Identify which cell holds the provided text, then report its (X, Y) central coordinate. 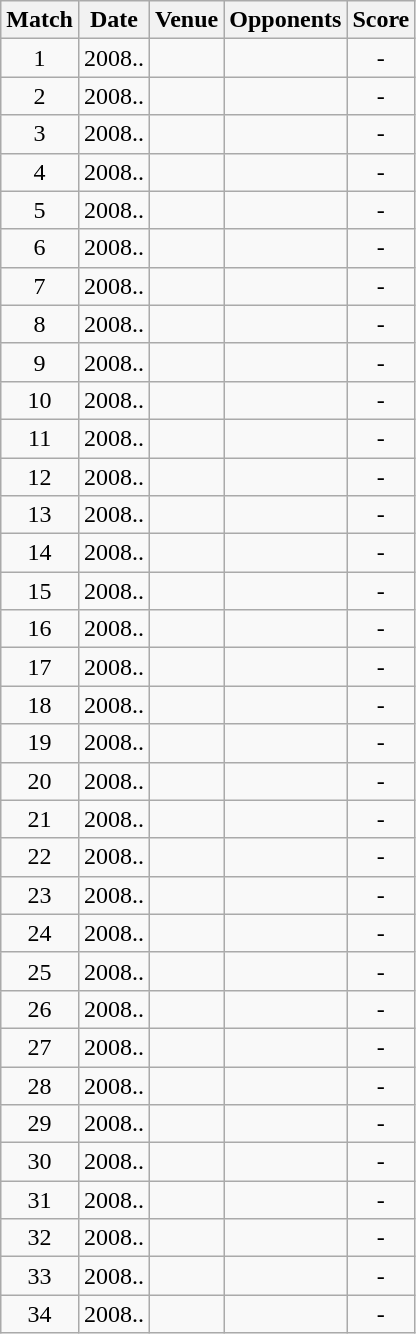
6 (40, 248)
24 (40, 933)
29 (40, 1124)
26 (40, 1009)
8 (40, 324)
9 (40, 362)
10 (40, 400)
31 (40, 1200)
14 (40, 553)
2 (40, 96)
7 (40, 286)
17 (40, 667)
Score (381, 20)
19 (40, 743)
5 (40, 210)
1 (40, 58)
11 (40, 438)
20 (40, 781)
13 (40, 515)
12 (40, 477)
16 (40, 629)
Date (114, 20)
33 (40, 1276)
32 (40, 1238)
4 (40, 172)
30 (40, 1162)
15 (40, 591)
22 (40, 857)
3 (40, 134)
Venue (187, 20)
28 (40, 1085)
18 (40, 705)
25 (40, 971)
21 (40, 819)
Opponents (286, 20)
34 (40, 1314)
Match (40, 20)
27 (40, 1047)
23 (40, 895)
